Determine the [X, Y] coordinate at the center of the cell enclosing the given text.  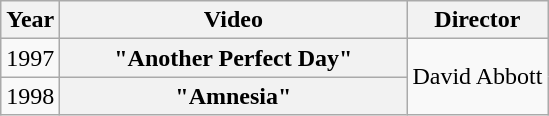
Year [30, 20]
Director [478, 20]
"Another Perfect Day" [234, 58]
"Amnesia" [234, 96]
Video [234, 20]
1998 [30, 96]
David Abbott [478, 77]
1997 [30, 58]
